Extract the [X, Y] coordinate from the center of the cell holding the provided text.  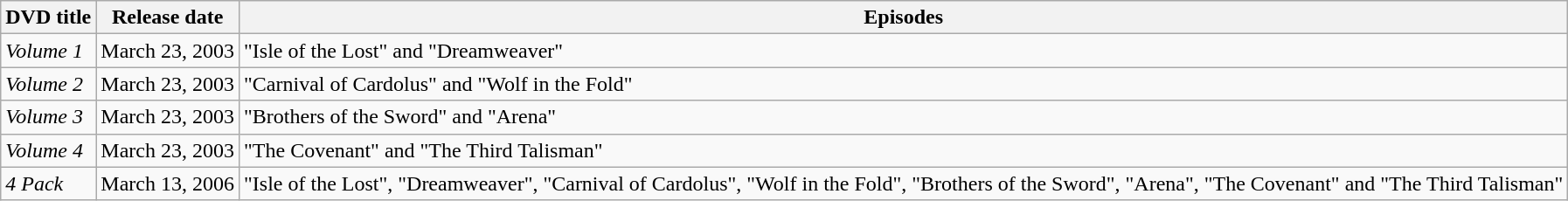
Volume 1 [49, 51]
Volume 3 [49, 117]
Release date [168, 17]
"The Covenant" and "The Third Talisman" [903, 150]
Volume 4 [49, 150]
Episodes [903, 17]
March 13, 2006 [168, 184]
"Brothers of the Sword" and "Arena" [903, 117]
Volume 2 [49, 84]
4 Pack [49, 184]
"Carnival of Cardolus" and "Wolf in the Fold" [903, 84]
"Isle of the Lost" and "Dreamweaver" [903, 51]
DVD title [49, 17]
